Output the [X, Y] coordinate of the center of the cell containing the given text.  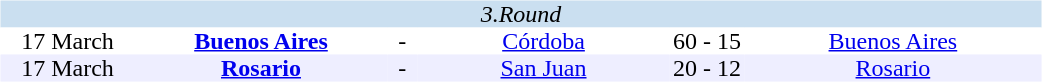
3.Round [520, 14]
20 - 12 [707, 68]
Córdoba [544, 42]
San Juan [544, 68]
60 - 15 [707, 42]
